Determine the (x, y) coordinate at the center of the cell enclosing the given text.  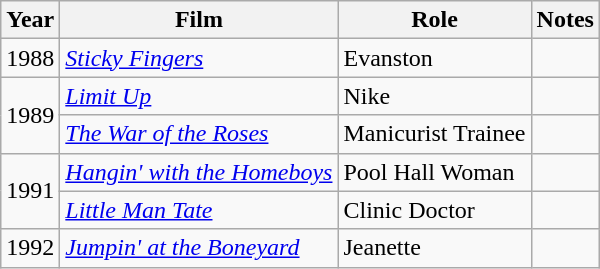
Sticky Fingers (199, 58)
1988 (30, 58)
Jumpin' at the Boneyard (199, 248)
1989 (30, 115)
Film (199, 20)
Manicurist Trainee (434, 134)
Pool Hall Woman (434, 172)
The War of the Roses (199, 134)
Nike (434, 96)
Year (30, 20)
1992 (30, 248)
Role (434, 20)
Notes (565, 20)
Limit Up (199, 96)
Little Man Tate (199, 210)
Hangin' with the Homeboys (199, 172)
Evanston (434, 58)
Jeanette (434, 248)
1991 (30, 191)
Clinic Doctor (434, 210)
